Extract the (X, Y) coordinate from the center of the cell holding the provided text.  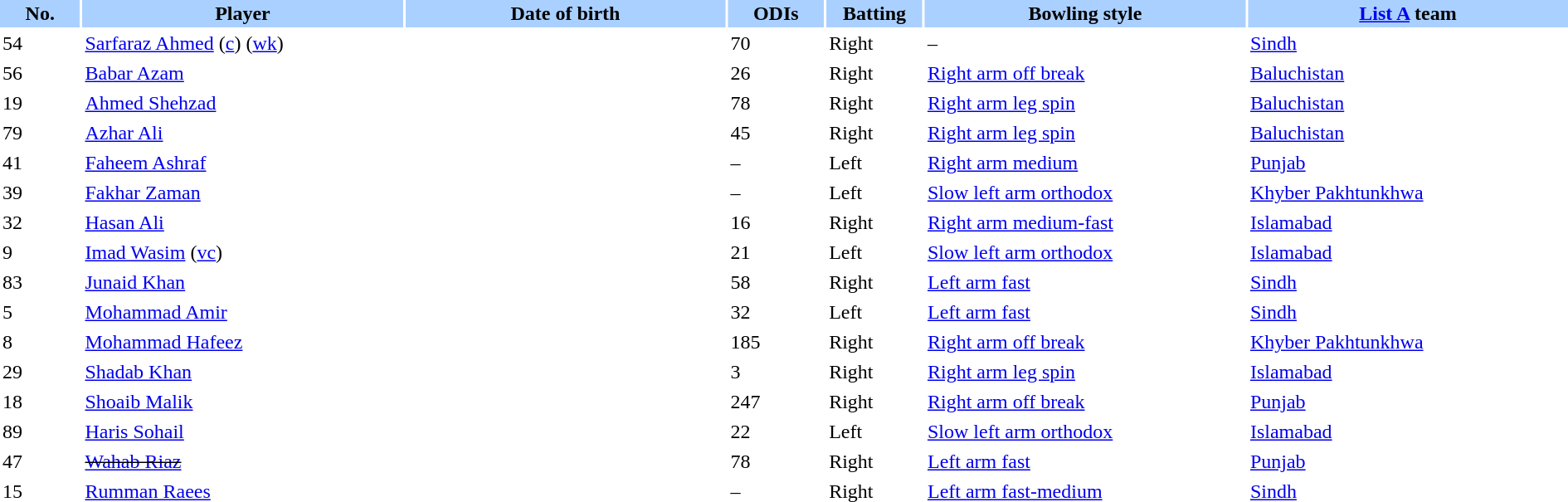
21 (776, 252)
3 (776, 372)
Right arm medium (1085, 163)
Shoaib Malik (242, 402)
Wahab Riaz (242, 461)
54 (40, 43)
45 (776, 133)
List A team (1408, 13)
No. (40, 13)
89 (40, 431)
22 (776, 431)
185 (776, 342)
83 (40, 282)
58 (776, 282)
Sarfaraz Ahmed (c) (wk) (242, 43)
Player (242, 13)
26 (776, 73)
Faheem Ashraf (242, 163)
18 (40, 402)
Bowling style (1085, 13)
Date of birth (565, 13)
Haris Sohail (242, 431)
70 (776, 43)
29 (40, 372)
39 (40, 193)
Mohammad Hafeez (242, 342)
ODIs (776, 13)
247 (776, 402)
Shadab Khan (242, 372)
Mohammad Amir (242, 312)
Imad Wasim (vc) (242, 252)
Right arm medium-fast (1085, 222)
16 (776, 222)
9 (40, 252)
Babar Azam (242, 73)
5 (40, 312)
56 (40, 73)
Batting (874, 13)
19 (40, 103)
Junaid Khan (242, 282)
Azhar Ali (242, 133)
8 (40, 342)
79 (40, 133)
Hasan Ali (242, 222)
47 (40, 461)
Fakhar Zaman (242, 193)
41 (40, 163)
Ahmed Shehzad (242, 103)
